Return (X, Y) of the center of cell containing provided text 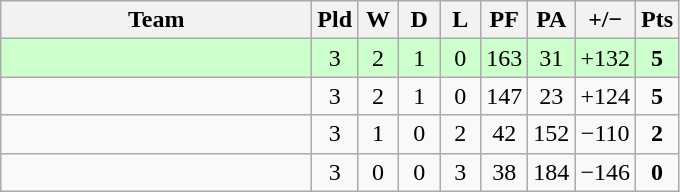
PF (504, 20)
31 (552, 58)
163 (504, 58)
147 (504, 96)
Team (156, 20)
Pts (656, 20)
42 (504, 134)
152 (552, 134)
+124 (606, 96)
W (378, 20)
38 (504, 172)
−146 (606, 172)
Pld (335, 20)
23 (552, 96)
D (420, 20)
+132 (606, 58)
+/− (606, 20)
−110 (606, 134)
184 (552, 172)
L (460, 20)
PA (552, 20)
